Output the [X, Y] coordinate of the center of the cell containing the given text.  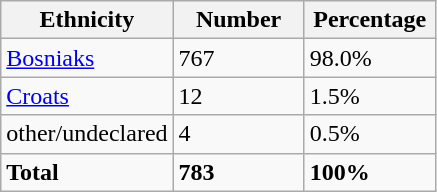
Ethnicity [87, 20]
767 [238, 58]
1.5% [370, 96]
100% [370, 172]
other/undeclared [87, 134]
98.0% [370, 58]
783 [238, 172]
12 [238, 96]
4 [238, 134]
Bosniaks [87, 58]
Croats [87, 96]
Total [87, 172]
0.5% [370, 134]
Percentage [370, 20]
Number [238, 20]
